Extract the (x, y) coordinate from the center of the cell holding the provided text.  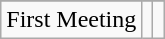
First Meeting (72, 20)
